Identify which cell holds the provided text, then report its (x, y) central coordinate. 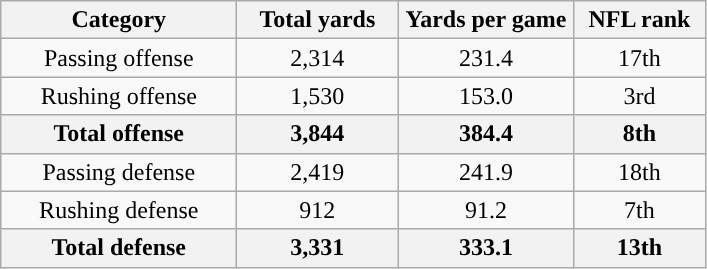
91.2 (486, 210)
3,844 (318, 134)
Yards per game (486, 20)
1,530 (318, 96)
8th (640, 134)
241.9 (486, 172)
Rushing defense (119, 210)
Total yards (318, 20)
17th (640, 58)
Passing offense (119, 58)
384.4 (486, 134)
18th (640, 172)
Rushing offense (119, 96)
153.0 (486, 96)
3,331 (318, 248)
2,419 (318, 172)
Passing defense (119, 172)
Total defense (119, 248)
912 (318, 210)
Total offense (119, 134)
231.4 (486, 58)
13th (640, 248)
NFL rank (640, 20)
2,314 (318, 58)
7th (640, 210)
333.1 (486, 248)
3rd (640, 96)
Category (119, 20)
